Extract the (X, Y) coordinate from the center of the cell holding the provided text.  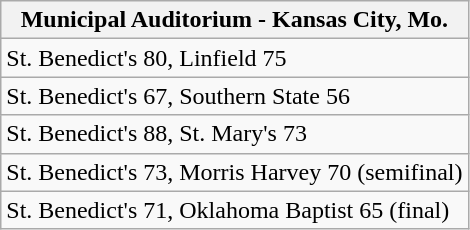
St. Benedict's 71, Oklahoma Baptist 65 (final) (234, 210)
Municipal Auditorium - Kansas City, Mo. (234, 20)
St. Benedict's 88, St. Mary's 73 (234, 134)
St. Benedict's 80, Linfield 75 (234, 58)
St. Benedict's 73, Morris Harvey 70 (semifinal) (234, 172)
St. Benedict's 67, Southern State 56 (234, 96)
